Search for the cell housing the specified text and yield its (x, y) center coordinate. 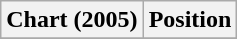
Position (190, 20)
Chart (2005) (72, 20)
